Return the [X, Y] coordinate for the center point of the cell that contains the specified text.  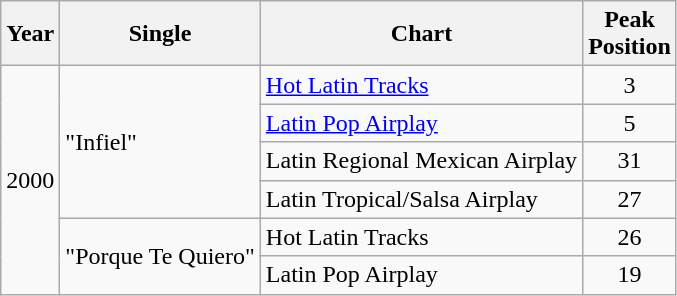
31 [630, 161]
"Porque Te Quiero" [160, 256]
19 [630, 275]
2000 [30, 180]
Year [30, 34]
Single [160, 34]
Chart [421, 34]
5 [630, 123]
Latin Tropical/Salsa Airplay [421, 199]
3 [630, 85]
PeakPosition [630, 34]
26 [630, 237]
Latin Regional Mexican Airplay [421, 161]
27 [630, 199]
"Infiel" [160, 142]
